Detect which cell encompasses the target text, then output its (X, Y) center coordinate. 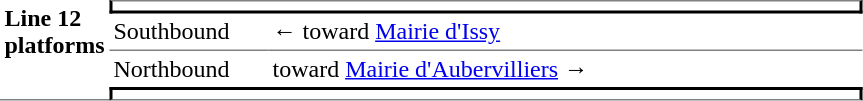
Northbound (188, 69)
Southbound (188, 33)
← toward Mairie d'Issy (565, 33)
toward Mairie d'Aubervilliers → (565, 69)
Line 12 platforms (54, 50)
